Return the (x, y) coordinate for the center point of the cell that contains the specified text.  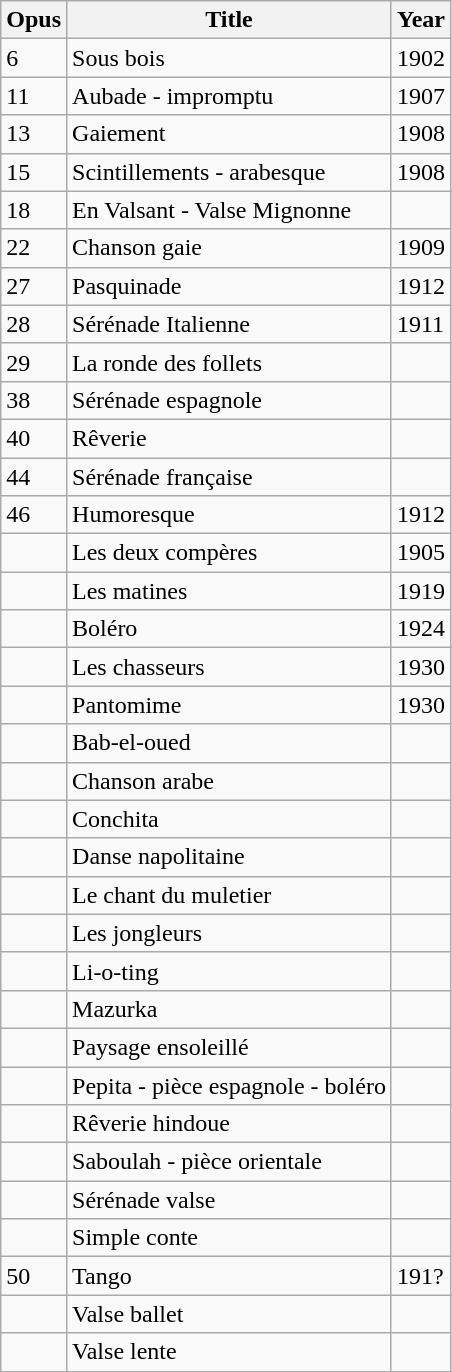
Saboulah - pièce orientale (230, 1162)
Mazurka (230, 1009)
Title (230, 20)
1919 (420, 591)
Scintillements - arabesque (230, 172)
Sérénade française (230, 477)
28 (34, 324)
Year (420, 20)
Sérénade Italienne (230, 324)
Les matines (230, 591)
Sous bois (230, 58)
38 (34, 400)
Rêverie hindoue (230, 1124)
Pepita - pièce espagnole - boléro (230, 1085)
18 (34, 210)
La ronde des follets (230, 362)
Les jongleurs (230, 933)
Conchita (230, 819)
6 (34, 58)
Aubade - impromptu (230, 96)
Pantomime (230, 705)
Les deux compères (230, 553)
Boléro (230, 629)
Humoresque (230, 515)
Simple conte (230, 1238)
44 (34, 477)
50 (34, 1276)
Opus (34, 20)
Chanson arabe (230, 781)
Chanson gaie (230, 248)
Valse lente (230, 1352)
Bab-el-oued (230, 743)
29 (34, 362)
Pasquinade (230, 286)
11 (34, 96)
Rêverie (230, 438)
1911 (420, 324)
Danse napolitaine (230, 857)
1907 (420, 96)
Sérénade valse (230, 1200)
191? (420, 1276)
15 (34, 172)
1909 (420, 248)
1905 (420, 553)
Sérénade espagnole (230, 400)
Tango (230, 1276)
22 (34, 248)
En Valsant - Valse Mignonne (230, 210)
13 (34, 134)
27 (34, 286)
Gaiement (230, 134)
1902 (420, 58)
40 (34, 438)
Valse ballet (230, 1314)
Li-o-ting (230, 971)
Le chant du muletier (230, 895)
46 (34, 515)
Les chasseurs (230, 667)
1924 (420, 629)
Paysage ensoleillé (230, 1047)
